Capture the cell that displays the provided text and extract its (X, Y) central coordinate. 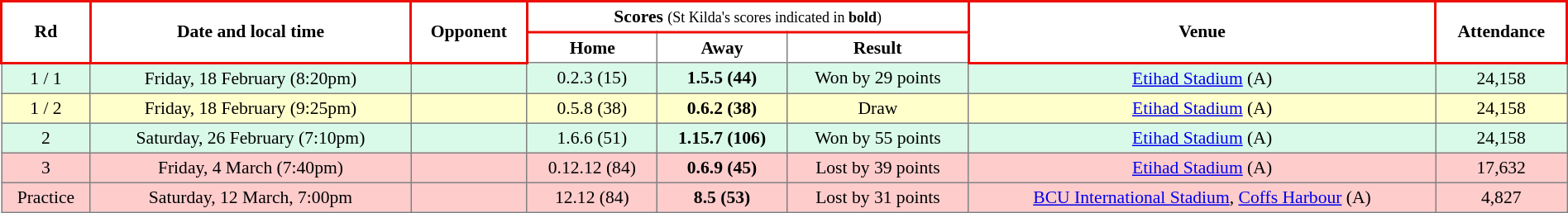
Friday, 18 February (8:20pm) (250, 78)
Opponent (470, 32)
4,827 (1502, 196)
0.6.2 (38) (721, 107)
0.5.8 (38) (592, 107)
0.2.3 (15) (592, 78)
Draw (878, 107)
Venue (1202, 32)
Friday, 18 February (9:25pm) (250, 107)
Lost by 31 points (878, 196)
Result (878, 48)
Practice (46, 196)
2 (46, 137)
Attendance (1502, 32)
0.12.12 (84) (592, 167)
Won by 29 points (878, 78)
Lost by 39 points (878, 167)
BCU International Stadium, Coffs Harbour (A) (1202, 196)
Rd (46, 32)
Date and local time (250, 32)
Friday, 4 March (7:40pm) (250, 167)
Scores (St Kilda's scores indicated in bold) (748, 17)
Saturday, 12 March, 7:00pm (250, 196)
1 / 2 (46, 107)
1.15.7 (106) (721, 137)
3 (46, 167)
0.6.9 (45) (721, 167)
Home (592, 48)
Saturday, 26 February (7:10pm) (250, 137)
8.5 (53) (721, 196)
12.12 (84) (592, 196)
1 / 1 (46, 78)
1.6.6 (51) (592, 137)
1.5.5 (44) (721, 78)
Won by 55 points (878, 137)
17,632 (1502, 167)
Away (721, 48)
